Return (x, y) of the center of cell containing provided text 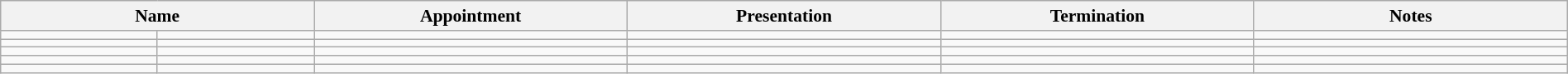
Notes (1411, 16)
Presentation (784, 16)
Name (157, 16)
Appointment (471, 16)
Termination (1097, 16)
